Scan for the cell matching the given text and deliver its (X, Y) coordinate at center. 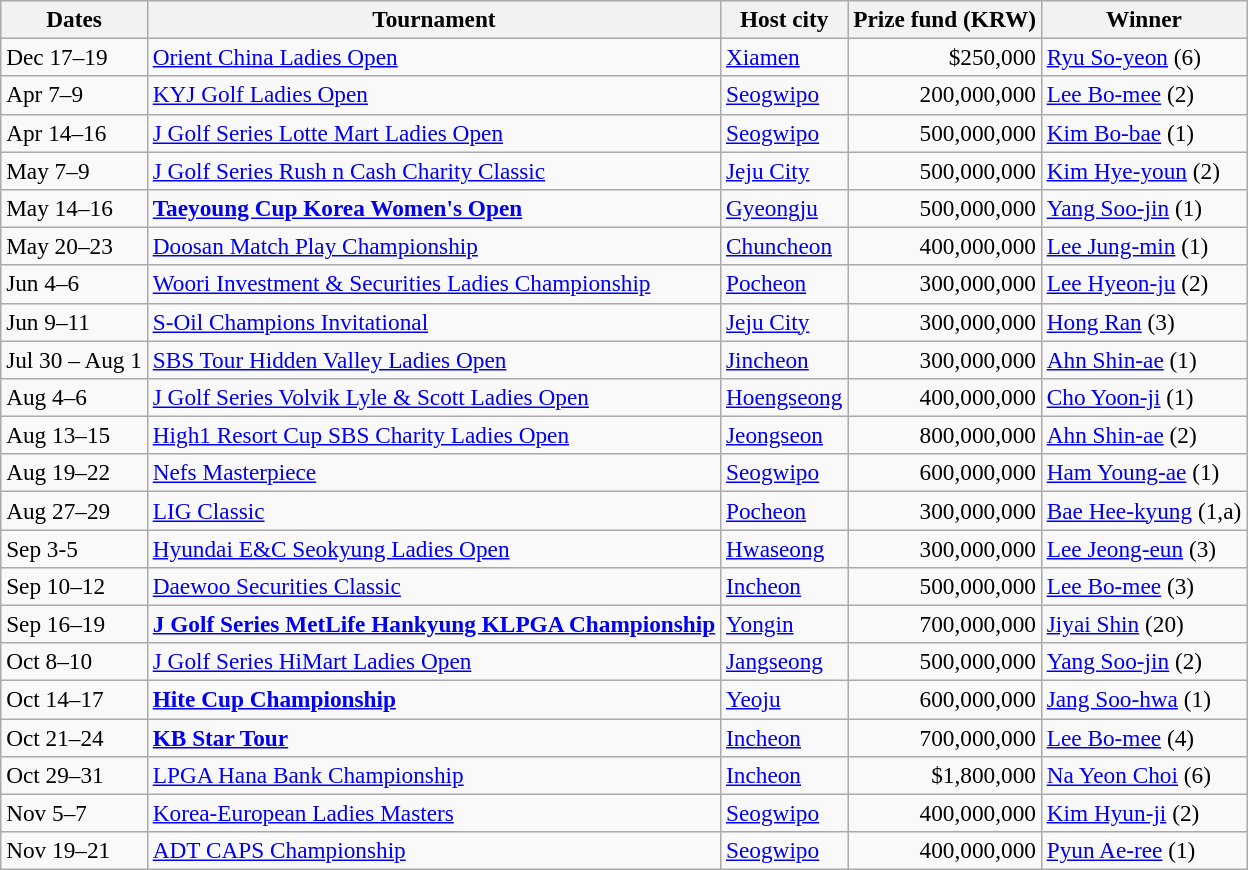
Hyundai E&C Seokyung Ladies Open (434, 548)
Jiyai Shin (20) (1144, 624)
Oct 8–10 (74, 662)
Gyeongju (784, 208)
Kim Hye-youn (2) (1144, 170)
J Golf Series Rush n Cash Charity Classic (434, 170)
Ahn Shin-ae (1) (1144, 359)
Hong Ran (3) (1144, 322)
Kim Hyun-ji (2) (1144, 813)
Ahn Shin-ae (2) (1144, 435)
Woori Investment & Securities Ladies Championship (434, 284)
KB Star Tour (434, 737)
Yongin (784, 624)
LIG Classic (434, 510)
Yeoju (784, 699)
Dates (74, 19)
Lee Bo-mee (4) (1144, 737)
Prize fund (KRW) (945, 19)
Jun 9–11 (74, 322)
Yang Soo-jin (2) (1144, 662)
Jincheon (784, 359)
Daewoo Securities Classic (434, 586)
Hite Cup Championship (434, 699)
Jang Soo-hwa (1) (1144, 699)
May 14–16 (74, 208)
J Golf Series Volvik Lyle & Scott Ladies Open (434, 397)
Sep 3-5 (74, 548)
Host city (784, 19)
High1 Resort Cup SBS Charity Ladies Open (434, 435)
Tournament (434, 19)
Hoengseong (784, 397)
800,000,000 (945, 435)
May 7–9 (74, 170)
J Golf Series MetLife Hankyung KLPGA Championship (434, 624)
Lee Jeong-eun (3) (1144, 548)
200,000,000 (945, 95)
Jangseong (784, 662)
J Golf Series HiMart Ladies Open (434, 662)
Ham Young-ae (1) (1144, 473)
Jeongseon (784, 435)
Nefs Masterpiece (434, 473)
Yang Soo-jin (1) (1144, 208)
Jun 4–6 (74, 284)
Jul 30 – Aug 1 (74, 359)
Oct 21–24 (74, 737)
Aug 13–15 (74, 435)
Apr 7–9 (74, 95)
Lee Bo-mee (2) (1144, 95)
Kim Bo-bae (1) (1144, 133)
Pyun Ae-ree (1) (1144, 850)
Oct 29–31 (74, 775)
$1,800,000 (945, 775)
Nov 5–7 (74, 813)
Chuncheon (784, 246)
Xiamen (784, 57)
Hwaseong (784, 548)
SBS Tour Hidden Valley Ladies Open (434, 359)
Bae Hee-kyung (1,a) (1144, 510)
Sep 10–12 (74, 586)
$250,000 (945, 57)
Aug 27–29 (74, 510)
Lee Bo-mee (3) (1144, 586)
Sep 16–19 (74, 624)
Aug 19–22 (74, 473)
Orient China Ladies Open (434, 57)
Lee Jung-min (1) (1144, 246)
Apr 14–16 (74, 133)
Korea-European Ladies Masters (434, 813)
Doosan Match Play Championship (434, 246)
J Golf Series Lotte Mart Ladies Open (434, 133)
Na Yeon Choi (6) (1144, 775)
LPGA Hana Bank Championship (434, 775)
Oct 14–17 (74, 699)
May 20–23 (74, 246)
ADT CAPS Championship (434, 850)
Dec 17–19 (74, 57)
KYJ Golf Ladies Open (434, 95)
Nov 19–21 (74, 850)
Lee Hyeon-ju (2) (1144, 284)
Cho Yoon-ji (1) (1144, 397)
Aug 4–6 (74, 397)
S-Oil Champions Invitational (434, 322)
Winner (1144, 19)
Ryu So-yeon (6) (1144, 57)
Taeyoung Cup Korea Women's Open (434, 208)
